Return [X, Y] of the center of cell containing provided text 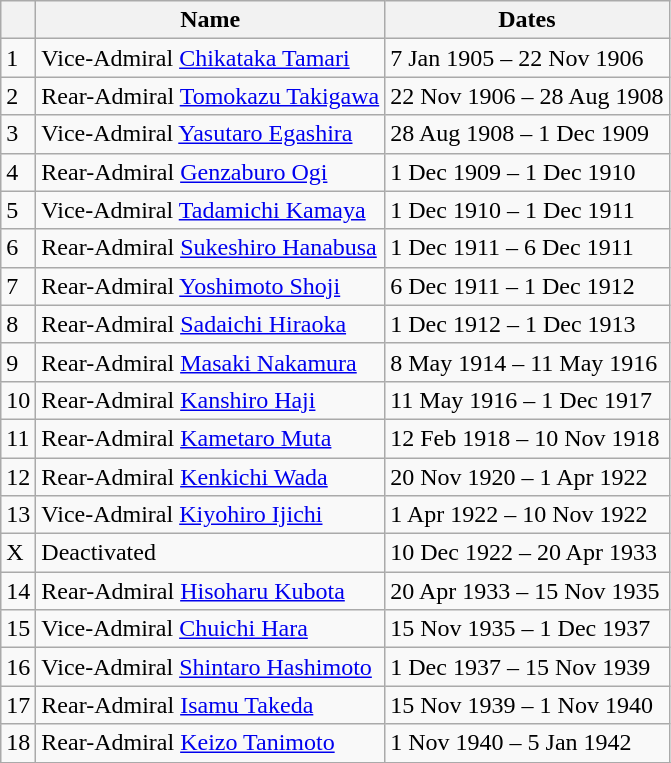
Name [210, 20]
8 [18, 324]
1 Dec 1912 – 1 Dec 1913 [527, 324]
28 Aug 1908 – 1 Dec 1909 [527, 134]
Rear-Admiral Kametaro Muta [210, 438]
22 Nov 1906 – 28 Aug 1908 [527, 96]
Rear-Admiral Sukeshiro Hanabusa [210, 248]
8 May 1914 – 11 May 1916 [527, 362]
15 Nov 1939 – 1 Nov 1940 [527, 705]
10 [18, 400]
1 Dec 1937 – 15 Nov 1939 [527, 667]
Dates [527, 20]
Rear-Admiral Hisoharu Kubota [210, 591]
18 [18, 743]
Rear-Admiral Kanshiro Haji [210, 400]
20 Nov 1920 – 1 Apr 1922 [527, 477]
Vice-Admiral Chuichi Hara [210, 629]
1 Dec 1911 – 6 Dec 1911 [527, 248]
2 [18, 96]
14 [18, 591]
Rear-Admiral Genzaburo Ogi [210, 172]
Rear-Admiral Masaki Nakamura [210, 362]
Rear-Admiral Isamu Takeda [210, 705]
7 Jan 1905 – 22 Nov 1906 [527, 58]
Vice-Admiral Yasutaro Egashira [210, 134]
1 Nov 1940 – 5 Jan 1942 [527, 743]
Deactivated [210, 553]
11 [18, 438]
16 [18, 667]
Rear-Admiral Sadaichi Hiraoka [210, 324]
6 [18, 248]
20 Apr 1933 – 15 Nov 1935 [527, 591]
Vice-Admiral Kiyohiro Ijichi [210, 515]
12 [18, 477]
Rear-Admiral Kenkichi Wada [210, 477]
12 Feb 1918 – 10 Nov 1918 [527, 438]
1 Apr 1922 – 10 Nov 1922 [527, 515]
9 [18, 362]
Rear-Admiral Keizo Tanimoto [210, 743]
Rear-Admiral Tomokazu Takigawa [210, 96]
11 May 1916 – 1 Dec 1917 [527, 400]
7 [18, 286]
6 Dec 1911 – 1 Dec 1912 [527, 286]
X [18, 553]
1 Dec 1910 – 1 Dec 1911 [527, 210]
Vice-Admiral Shintaro Hashimoto [210, 667]
4 [18, 172]
Rear-Admiral Yoshimoto Shoji [210, 286]
1 [18, 58]
1 Dec 1909 – 1 Dec 1910 [527, 172]
Vice-Admiral Chikataka Tamari [210, 58]
Vice-Admiral Tadamichi Kamaya [210, 210]
13 [18, 515]
3 [18, 134]
10 Dec 1922 – 20 Apr 1933 [527, 553]
5 [18, 210]
15 Nov 1935 – 1 Dec 1937 [527, 629]
17 [18, 705]
15 [18, 629]
